Provide the (x, y) coordinate of the cell's center where the given text is located.  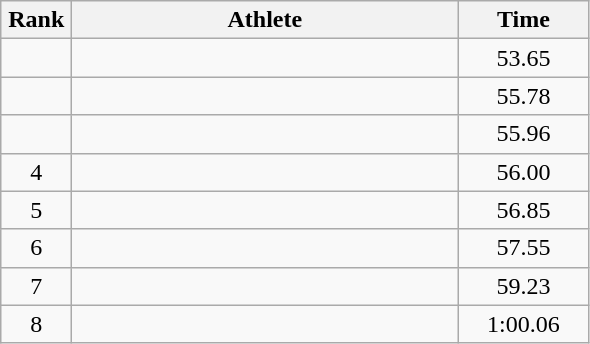
6 (36, 248)
Time (524, 20)
55.96 (524, 134)
Rank (36, 20)
5 (36, 210)
8 (36, 324)
56.85 (524, 210)
53.65 (524, 58)
59.23 (524, 286)
4 (36, 172)
Athlete (265, 20)
1:00.06 (524, 324)
57.55 (524, 248)
55.78 (524, 96)
7 (36, 286)
56.00 (524, 172)
